Find where the given text appears and provide that cell's center as (x, y) coordinate. 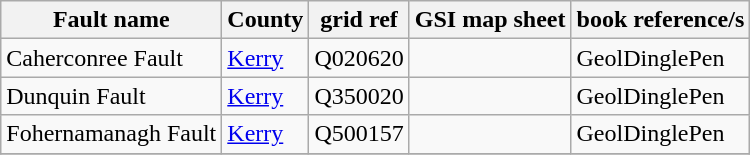
Q020620 (359, 58)
Fault name (112, 20)
GSI map sheet (490, 20)
Q500157 (359, 134)
Fohernamanagh Fault (112, 134)
grid ref (359, 20)
Q350020 (359, 96)
Dunquin Fault (112, 96)
County (266, 20)
book reference/s (660, 20)
Caherconree Fault (112, 58)
